Extract the (x, y) coordinate from the center of the cell holding the provided text.  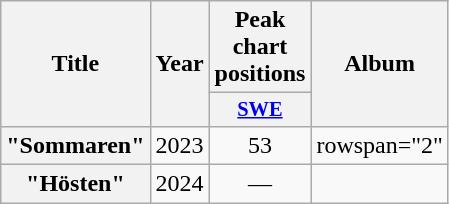
— (260, 184)
Year (180, 64)
2024 (180, 184)
SWE (260, 110)
Title (76, 64)
Album (380, 64)
"Sommaren" (76, 145)
rowspan="2" (380, 145)
"Hösten" (76, 184)
Peak chart positions (260, 47)
53 (260, 145)
2023 (180, 145)
